Extract the [x, y] coordinate from the center of the cell holding the provided text.  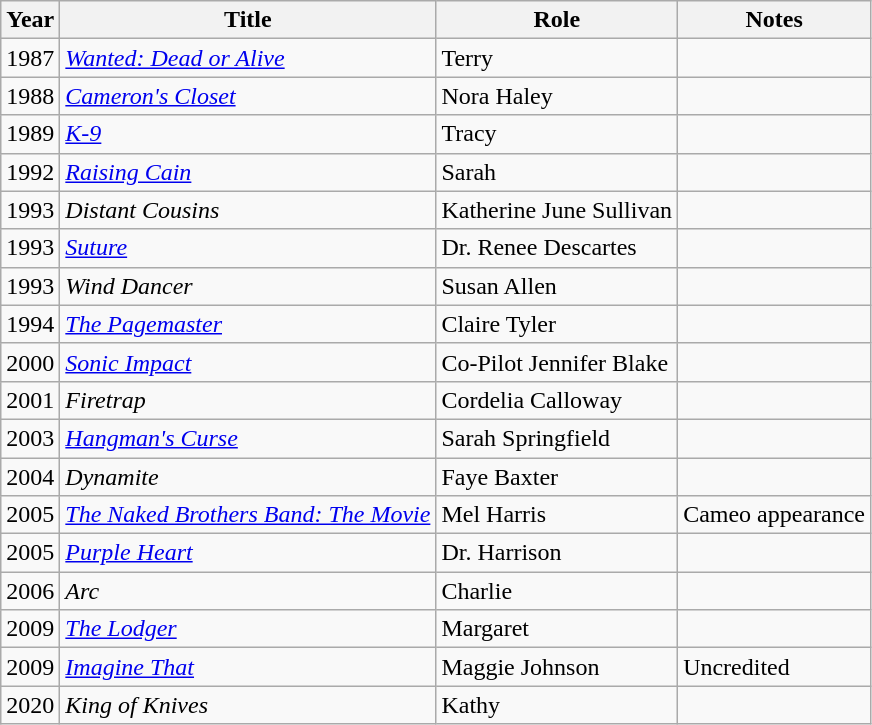
Dynamite [248, 477]
The Pagemaster [248, 324]
Margaret [557, 629]
2020 [30, 705]
Cameo appearance [774, 515]
Dr. Renee Descartes [557, 248]
Hangman's Curse [248, 438]
2004 [30, 477]
2003 [30, 438]
2001 [30, 400]
Mel Harris [557, 515]
Wind Dancer [248, 286]
Wanted: Dead or Alive [248, 58]
King of Knives [248, 705]
Sarah Springfield [557, 438]
Raising Cain [248, 172]
Imagine That [248, 667]
1994 [30, 324]
Dr. Harrison [557, 553]
Uncredited [774, 667]
Nora Haley [557, 96]
Firetrap [248, 400]
Susan Allen [557, 286]
Cameron's Closet [248, 96]
Role [557, 20]
2000 [30, 362]
Claire Tyler [557, 324]
2006 [30, 591]
Maggie Johnson [557, 667]
Sarah [557, 172]
Cordelia Calloway [557, 400]
1989 [30, 134]
The Lodger [248, 629]
Distant Cousins [248, 210]
Co-Pilot Jennifer Blake [557, 362]
1987 [30, 58]
Charlie [557, 591]
Year [30, 20]
K-9 [248, 134]
Title [248, 20]
Purple Heart [248, 553]
Tracy [557, 134]
Katherine June Sullivan [557, 210]
1988 [30, 96]
Arc [248, 591]
Faye Baxter [557, 477]
Suture [248, 248]
Terry [557, 58]
The Naked Brothers Band: The Movie [248, 515]
Sonic Impact [248, 362]
Kathy [557, 705]
Notes [774, 20]
1992 [30, 172]
